Scan for the cell matching the given text and deliver its (x, y) coordinate at center. 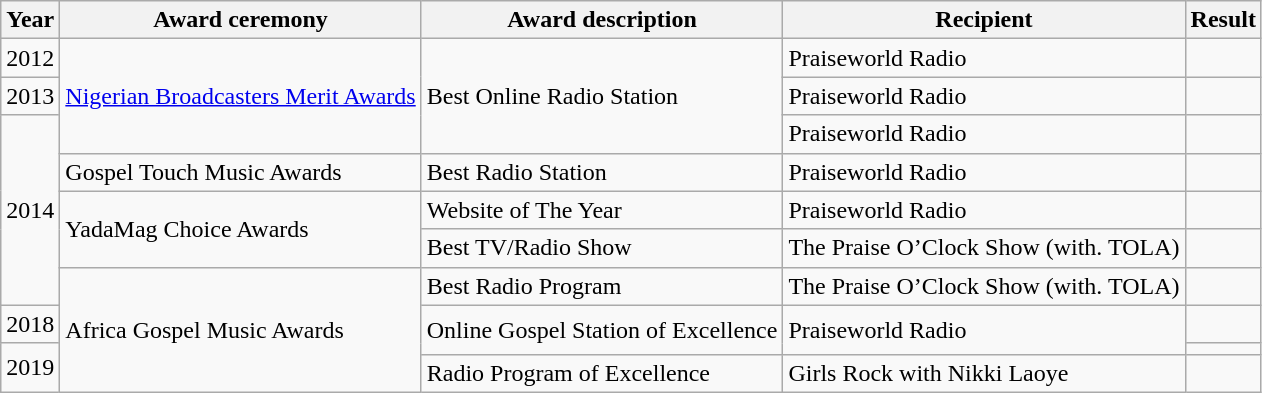
2018 (30, 324)
YadaMag Choice Awards (240, 229)
Recipient (984, 20)
Africa Gospel Music Awards (240, 330)
Online Gospel Station of Excellence (602, 330)
Website of The Year (602, 210)
2013 (30, 96)
2012 (30, 58)
Year (30, 20)
2014 (30, 210)
Award ceremony (240, 20)
Girls Rock with Nikki Laoye (984, 373)
Best Radio Station (602, 172)
Best TV/Radio Show (602, 248)
Gospel Touch Music Awards (240, 172)
2019 (30, 368)
Best Online Radio Station (602, 96)
Award description (602, 20)
Result (1223, 20)
Nigerian Broadcasters Merit Awards (240, 96)
Radio Program of Excellence (602, 373)
Best Radio Program (602, 286)
